Search for the cell housing the specified text and yield its [X, Y] center coordinate. 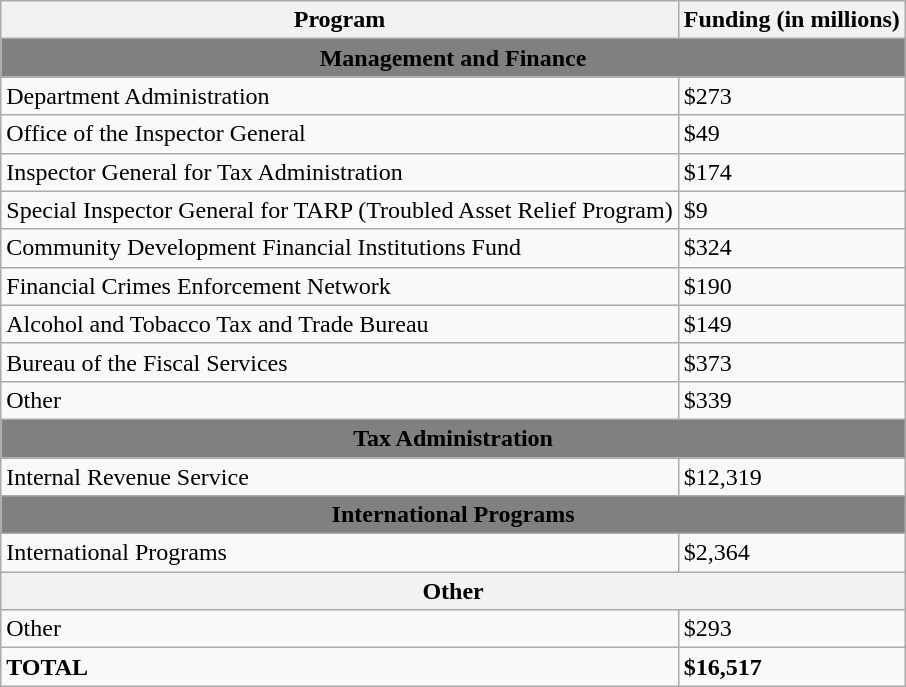
$49 [792, 134]
Office of the Inspector General [340, 134]
Internal Revenue Service [340, 477]
Community Development Financial Institutions Fund [340, 248]
$16,517 [792, 667]
$12,319 [792, 477]
Funding (in millions) [792, 20]
Program [340, 20]
$293 [792, 629]
Financial Crimes Enforcement Network [340, 286]
Tax Administration [454, 438]
Bureau of the Fiscal Services [340, 362]
$373 [792, 362]
$273 [792, 96]
$149 [792, 324]
$190 [792, 286]
$174 [792, 172]
Alcohol and Tobacco Tax and Trade Bureau [340, 324]
$339 [792, 400]
$2,364 [792, 553]
Special Inspector General for TARP (Troubled Asset Relief Program) [340, 210]
TOTAL [340, 667]
Inspector General for Tax Administration [340, 172]
$9 [792, 210]
$324 [792, 248]
Department Administration [340, 96]
Management and Finance [454, 58]
